Provide the (x, y) coordinate of the cell's center where the given text is located.  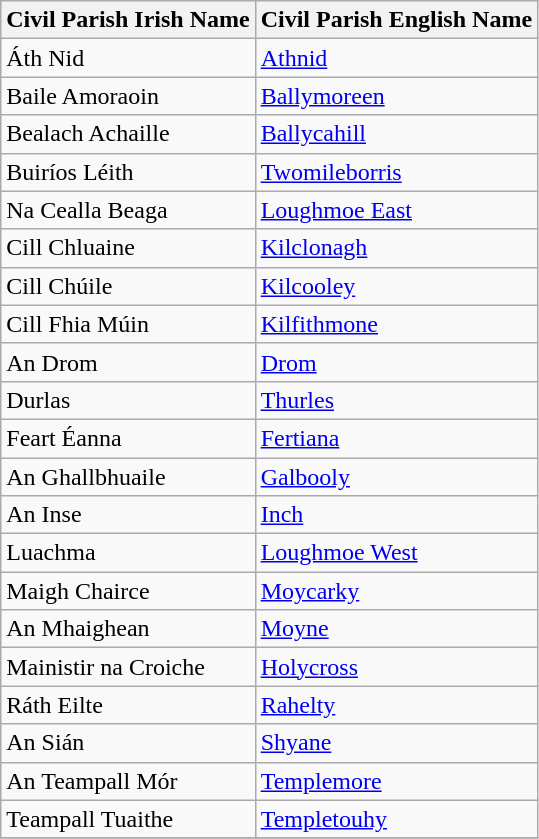
Bealach Achaille (128, 134)
Maigh Chairce (128, 591)
Ráth Eilte (128, 705)
Kilfithmone (396, 324)
Civil Parish English Name (396, 20)
Na Cealla Beaga (128, 210)
Feart Éanna (128, 438)
Holycross (396, 667)
Ballycahill (396, 134)
Cill Fhia Múin (128, 324)
Civil Parish Irish Name (128, 20)
Twomileborris (396, 172)
Templetouhy (396, 819)
Durlas (128, 400)
Ballymoreen (396, 96)
An Mhaighean (128, 629)
Áth Nid (128, 58)
Cill Chluaine (128, 248)
Inch (396, 515)
Mainistir na Croiche (128, 667)
Fertiana (396, 438)
Teampall Tuaithe (128, 819)
Loughmoe West (396, 553)
Templemore (396, 781)
Moycarky (396, 591)
Loughmoe East (396, 210)
Kilcooley (396, 286)
An Drom (128, 362)
Baile Amoraoin (128, 96)
Rahelty (396, 705)
Moyne (396, 629)
Shyane (396, 743)
An Sián (128, 743)
An Teampall Mór (128, 781)
An Ghallbhuaile (128, 477)
Drom (396, 362)
Luachma (128, 553)
Thurles (396, 400)
Galbooly (396, 477)
Kilclonagh (396, 248)
Athnid (396, 58)
Cill Chúile (128, 286)
An Inse (128, 515)
Buiríos Léith (128, 172)
